Determine the [x, y] coordinate at the center of the cell enclosing the given text.  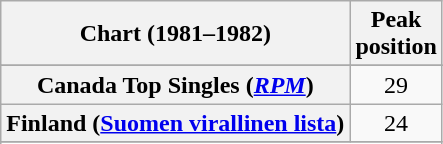
Chart (1981–1982) [176, 34]
Finland (Suomen virallinen lista) [176, 123]
Canada Top Singles (RPM) [176, 85]
Peak position [396, 34]
29 [396, 85]
24 [396, 123]
